Extract the (x, y) coordinate from the center of the cell holding the provided text.  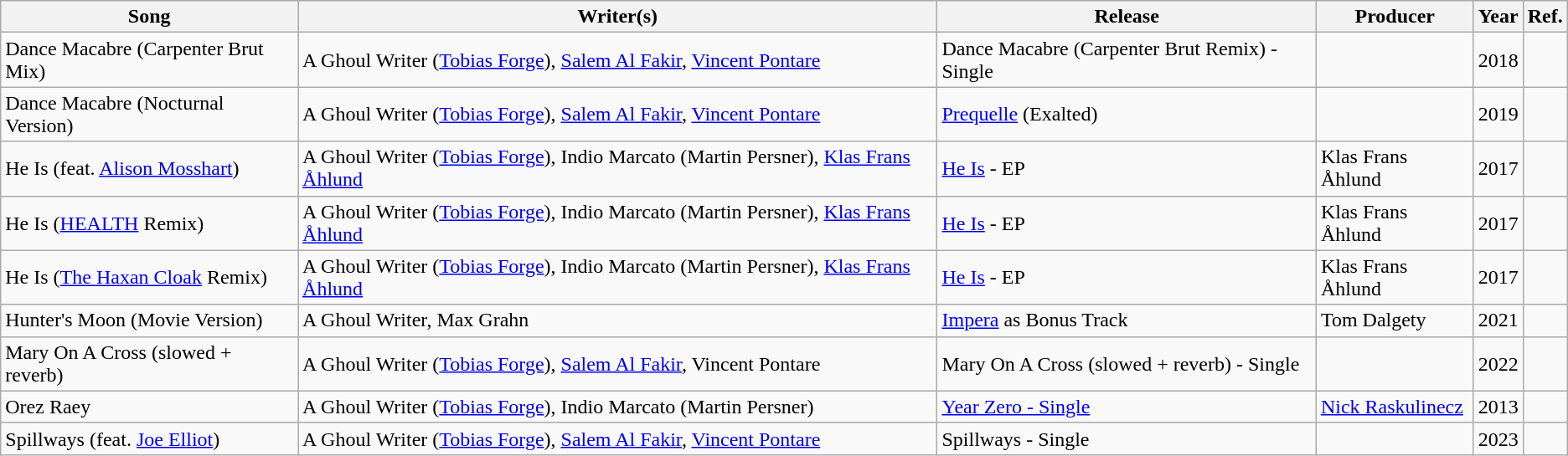
Release (1127, 17)
2022 (1498, 363)
Prequelle (Exalted) (1127, 114)
2018 (1498, 60)
Spillways - Single (1127, 438)
Dance Macabre (Carpenter Brut Mix) (149, 60)
Writer(s) (618, 17)
Song (149, 17)
Year (1498, 17)
Dance Macabre (Nocturnal Version) (149, 114)
Spillways (feat. Joe Elliot) (149, 438)
He Is (feat. Alison Mosshart) (149, 169)
Dance Macabre (Carpenter Brut Remix) - Single (1127, 60)
Hunter's Moon (Movie Version) (149, 320)
Nick Raskulinecz (1395, 407)
2021 (1498, 320)
2019 (1498, 114)
Producer (1395, 17)
Mary On A Cross (slowed + reverb) - Single (1127, 363)
Orez Raey (149, 407)
Ref. (1545, 17)
2013 (1498, 407)
Tom Dalgety (1395, 320)
A Ghoul Writer (Tobias Forge), Indio Marcato (Martin Persner) (618, 407)
Year Zero - Single (1127, 407)
Mary On A Cross (slowed + reverb) (149, 363)
He Is (The Haxan Cloak Remix) (149, 278)
2023 (1498, 438)
A Ghoul Writer, Max Grahn (618, 320)
He Is (HEALTH Remix) (149, 223)
Impera as Bonus Track (1127, 320)
